Determine the [x, y] coordinate at the center of the cell enclosing the given text.  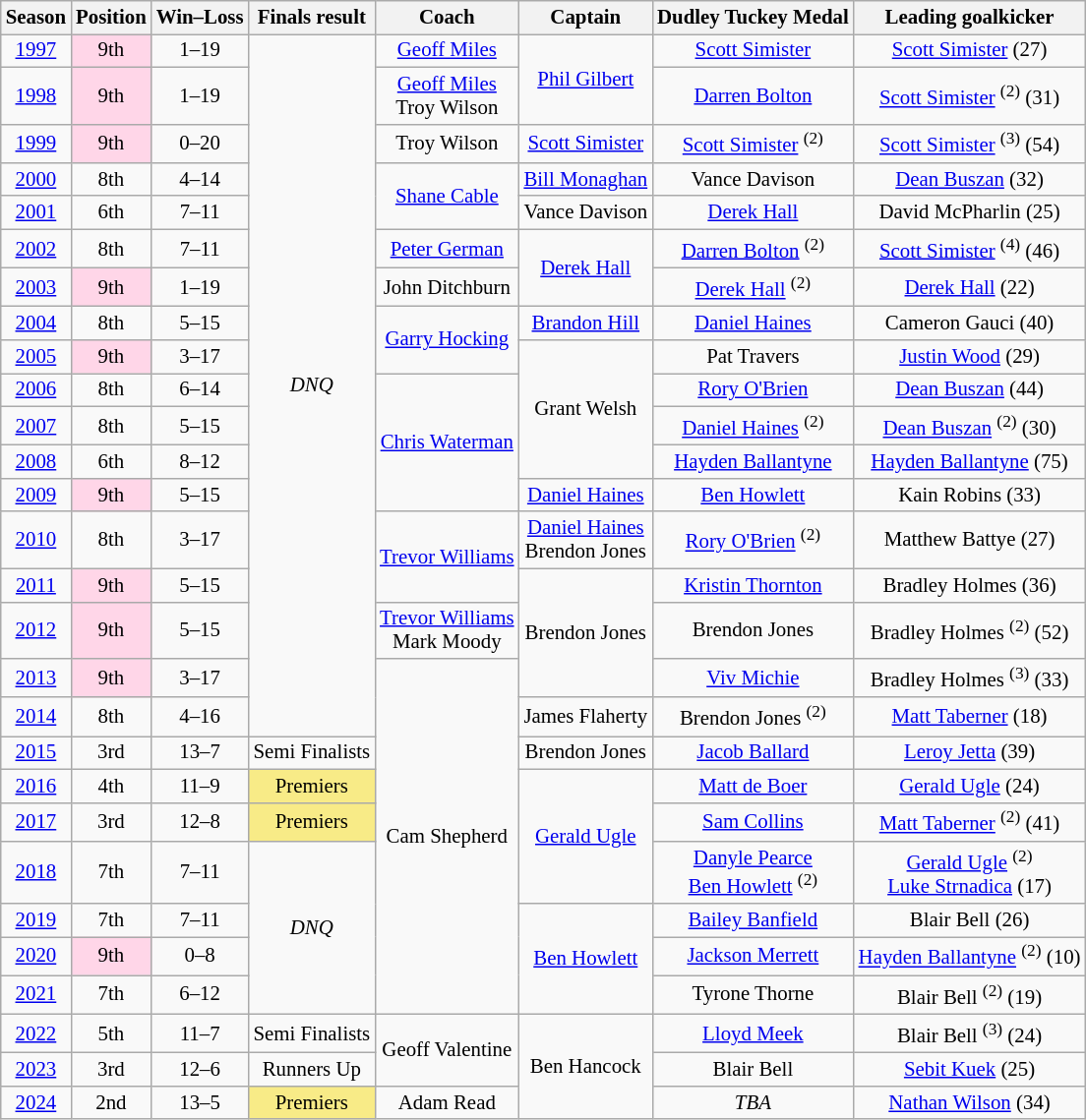
5th [111, 1032]
Scott Simister (4) (46) [970, 248]
Darren Bolton [754, 95]
Matt Taberner (2) (41) [970, 822]
Win–Loss [201, 18]
Brandon Hill [585, 324]
Ben Hancock [585, 1066]
Matt de Boer [754, 786]
Gerald Ugle (2)Luke Strnadica (17) [970, 873]
Scott Simister (27) [970, 51]
Bailey Banfield [754, 920]
2022 [35, 1032]
Geoff Miles [447, 51]
2007 [35, 425]
Scott Simister (2) (31) [970, 95]
Jackson Merrett [754, 956]
Dean Buszan (44) [970, 390]
Cam Shepherd [447, 836]
6–12 [201, 995]
2001 [35, 212]
Sebit Kuek (25) [970, 1070]
12–8 [201, 822]
Kristin Thornton [754, 585]
2020 [35, 956]
Trevor Williams [447, 557]
Captain [585, 18]
Cameron Gauci (40) [970, 324]
Trevor WilliamsMark Moody [447, 630]
Bradley Holmes (36) [970, 585]
0–20 [201, 144]
Runners Up [311, 1070]
Darren Bolton (2) [754, 248]
Pat Travers [754, 357]
Jacob Ballard [754, 753]
Viv Michie [754, 678]
2019 [35, 920]
2009 [35, 496]
Daniel HainesBrendon Jones [585, 540]
1998 [35, 95]
2021 [35, 995]
2004 [35, 324]
Danyle PearceBen Howlett (2) [754, 873]
Gerald Ugle [585, 836]
Blair Bell (3) (24) [970, 1032]
Geoff Valentine [447, 1050]
Adam Read [447, 1102]
11–9 [201, 786]
Kain Robins (33) [970, 496]
2017 [35, 822]
Lloyd Meek [754, 1032]
1997 [35, 51]
Leading goalkicker [970, 18]
12–6 [201, 1070]
Troy Wilson [447, 144]
6–14 [201, 390]
Justin Wood (29) [970, 357]
2003 [35, 287]
Matthew Battye (27) [970, 540]
2023 [35, 1070]
2016 [35, 786]
1999 [35, 144]
Derek Hall (22) [970, 287]
Matt Taberner (18) [970, 716]
Shane Cable [447, 197]
2006 [35, 390]
James Flaherty [585, 716]
Derek Hall (2) [754, 287]
Garry Hocking [447, 340]
11–7 [201, 1032]
Dean Buszan (32) [970, 180]
Position [111, 18]
13–7 [201, 753]
Tyrone Thorne [754, 995]
TBA [754, 1102]
Bill Monaghan [585, 180]
8–12 [201, 462]
Nathan Wilson (34) [970, 1102]
2010 [35, 540]
Bradley Holmes (2) (52) [970, 630]
Hayden Ballantyne (2) (10) [970, 956]
Scott Simister (3) (54) [970, 144]
2008 [35, 462]
2005 [35, 357]
4th [111, 786]
Gerald Ugle (24) [970, 786]
Coach [447, 18]
John Ditchburn [447, 287]
David McPharlin (25) [970, 212]
Grant Welsh [585, 409]
Blair Bell (2) (19) [970, 995]
Peter German [447, 248]
Season [35, 18]
Hayden Ballantyne (75) [970, 462]
Blair Bell [754, 1070]
Finals result [311, 18]
Leroy Jetta (39) [970, 753]
4–14 [201, 180]
2013 [35, 678]
Hayden Ballantyne [754, 462]
2nd [111, 1102]
Phil Gilbert [585, 80]
2014 [35, 716]
13–5 [201, 1102]
2012 [35, 630]
Bradley Holmes (3) (33) [970, 678]
Daniel Haines (2) [754, 425]
2018 [35, 873]
Dean Buszan (2) (30) [970, 425]
Geoff MilesTroy Wilson [447, 95]
2000 [35, 180]
Blair Bell (26) [970, 920]
2002 [35, 248]
2015 [35, 753]
4–16 [201, 716]
Sam Collins [754, 822]
Dudley Tuckey Medal [754, 18]
Rory O'Brien [754, 390]
2011 [35, 585]
Rory O'Brien (2) [754, 540]
2024 [35, 1102]
Scott Simister (2) [754, 144]
Brendon Jones (2) [754, 716]
0–8 [201, 956]
Chris Waterman [447, 442]
